From the cell containing the given text, extract its center point as [x, y] coordinate. 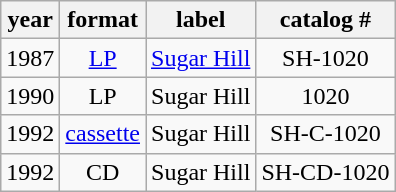
SH-C-1020 [326, 134]
format [103, 20]
catalog # [326, 20]
1987 [30, 58]
CD [103, 172]
cassette [103, 134]
SH-CD-1020 [326, 172]
year [30, 20]
1990 [30, 96]
SH-1020 [326, 58]
1020 [326, 96]
label [201, 20]
